Find where the given text appears and provide that cell's center as [X, Y] coordinate. 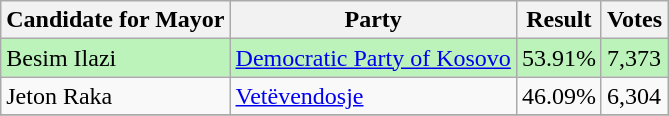
Result [558, 20]
Besim Ilazi [116, 58]
7,373 [634, 58]
6,304 [634, 96]
Party [373, 20]
Candidate for Mayor [116, 20]
53.91% [558, 58]
Vetëvendosje [373, 96]
Votes [634, 20]
46.09% [558, 96]
Democratic Party of Kosovo [373, 58]
Jeton Raka [116, 96]
